Identify which cell holds the provided text, then report its [X, Y] central coordinate. 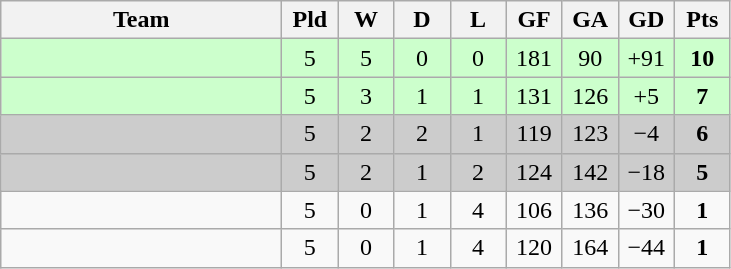
136 [590, 210]
90 [590, 58]
D [422, 20]
181 [534, 58]
7 [702, 96]
142 [590, 172]
L [478, 20]
131 [534, 96]
GF [534, 20]
106 [534, 210]
Pts [702, 20]
+91 [646, 58]
6 [702, 134]
120 [534, 248]
−44 [646, 248]
+5 [646, 96]
119 [534, 134]
GA [590, 20]
−18 [646, 172]
10 [702, 58]
GD [646, 20]
W [366, 20]
Team [142, 20]
126 [590, 96]
−30 [646, 210]
Pld [310, 20]
123 [590, 134]
−4 [646, 134]
3 [366, 96]
164 [590, 248]
124 [534, 172]
